From the cell containing the given text, extract its center point as [x, y] coordinate. 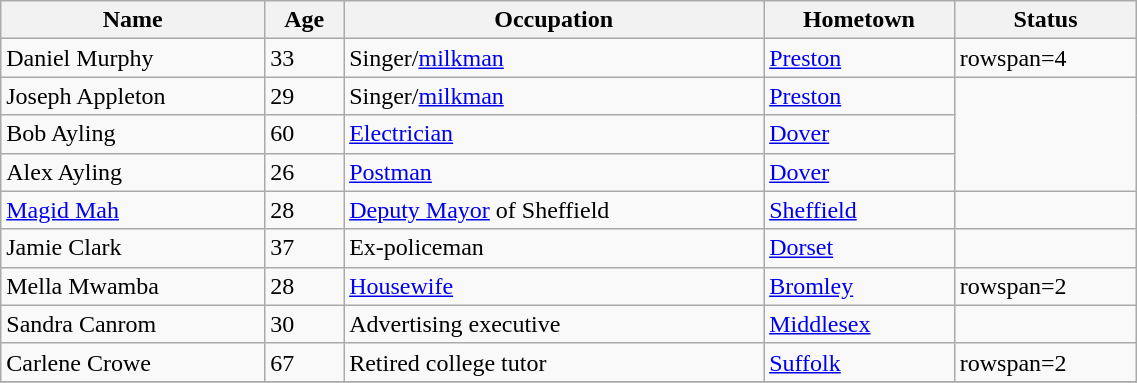
Status [1046, 20]
Hometown [860, 20]
Age [304, 20]
Carlene Crowe [133, 362]
Deputy Mayor of Sheffield [554, 210]
30 [304, 324]
Mella Mwamba [133, 286]
Sandra Canrom [133, 324]
60 [304, 134]
29 [304, 96]
Bromley [860, 286]
Advertising executive [554, 324]
Alex Ayling [133, 172]
37 [304, 248]
Occupation [554, 20]
Magid Mah [133, 210]
Dorset [860, 248]
Jamie Clark [133, 248]
Electrician [554, 134]
Retired college tutor [554, 362]
Ex-policeman [554, 248]
Housewife [554, 286]
Name [133, 20]
Middlesex [860, 324]
26 [304, 172]
Suffolk [860, 362]
Postman [554, 172]
Joseph Appleton [133, 96]
67 [304, 362]
rowspan=4 [1046, 58]
Bob Ayling [133, 134]
33 [304, 58]
Sheffield [860, 210]
Daniel Murphy [133, 58]
